From the cell containing the given text, extract its center point as [X, Y] coordinate. 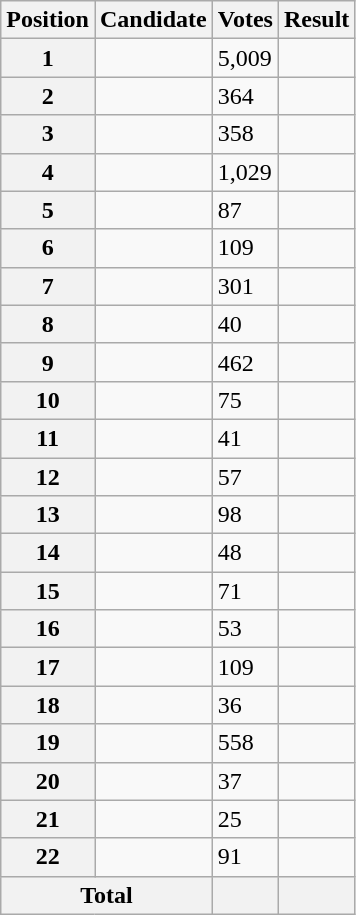
98 [245, 515]
6 [48, 248]
12 [48, 477]
4 [48, 172]
1,029 [245, 172]
18 [48, 705]
20 [48, 781]
10 [48, 400]
71 [245, 591]
17 [48, 667]
2 [48, 96]
40 [245, 324]
75 [245, 400]
41 [245, 438]
358 [245, 134]
9 [48, 362]
11 [48, 438]
91 [245, 857]
558 [245, 743]
48 [245, 553]
301 [245, 286]
19 [48, 743]
1 [48, 58]
87 [245, 210]
462 [245, 362]
Total [107, 895]
Position [48, 20]
5 [48, 210]
Votes [245, 20]
Candidate [153, 20]
8 [48, 324]
36 [245, 705]
16 [48, 629]
25 [245, 819]
53 [245, 629]
3 [48, 134]
Result [316, 20]
57 [245, 477]
21 [48, 819]
5,009 [245, 58]
7 [48, 286]
364 [245, 96]
22 [48, 857]
13 [48, 515]
37 [245, 781]
15 [48, 591]
14 [48, 553]
